Extract the [X, Y] coordinate from the center of the cell holding the provided text.  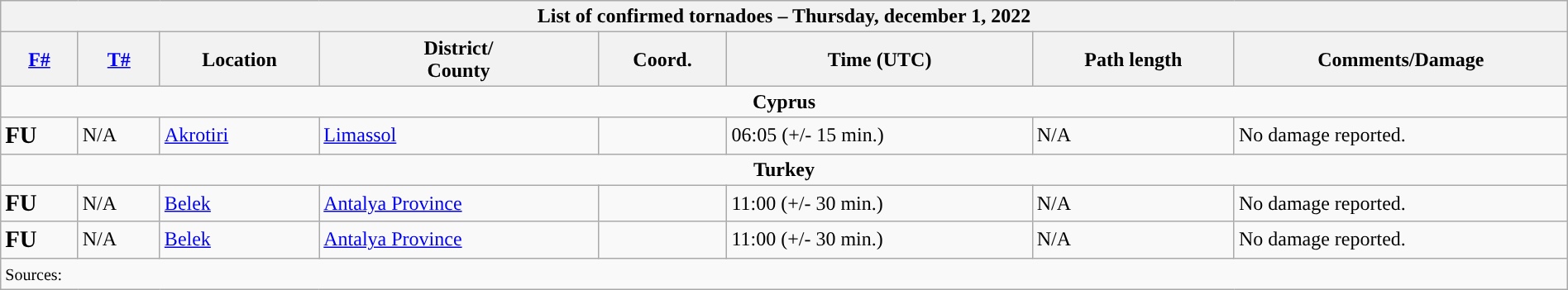
Coord. [662, 59]
Path length [1133, 59]
T# [119, 59]
Akrotiri [239, 135]
Sources: [784, 273]
Turkey [784, 169]
List of confirmed tornadoes – Thursday, december 1, 2022 [784, 17]
Location [239, 59]
District/County [458, 59]
Cyprus [784, 102]
06:05 (+/- 15 min.) [880, 135]
Comments/Damage [1401, 59]
F# [40, 59]
Time (UTC) [880, 59]
Limassol [458, 135]
